Locate the cell with the specified text and output its (x, y) center coordinate. 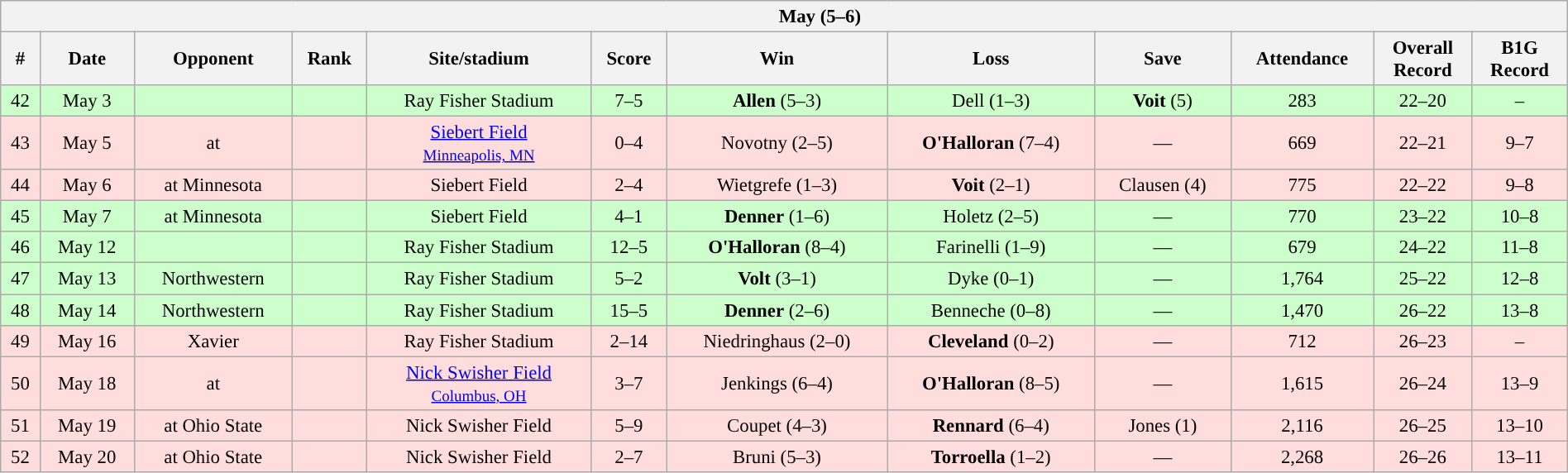
2–14 (629, 341)
13–10 (1520, 425)
43 (20, 144)
50 (20, 384)
22–20 (1422, 101)
May 13 (87, 279)
51 (20, 425)
Denner (1–6) (777, 217)
2–7 (629, 456)
B1GRecord (1520, 58)
Wietgrefe (1–3) (777, 185)
O'Halloran (7–4) (991, 144)
26–24 (1422, 384)
May 3 (87, 101)
Win (777, 58)
Allen (5–3) (777, 101)
Torroella (1–2) (991, 456)
1,764 (1302, 279)
Rennard (6–4) (991, 425)
5–9 (629, 425)
Bruni (5–3) (777, 456)
1,615 (1302, 384)
9–8 (1520, 185)
Holetz (2–5) (991, 217)
# (20, 58)
May 7 (87, 217)
1,470 (1302, 310)
Save (1163, 58)
283 (1302, 101)
2,116 (1302, 425)
Dell (1–3) (991, 101)
Site/stadium (478, 58)
May 12 (87, 247)
Volt (3–1) (777, 279)
2,268 (1302, 456)
Siebert FieldMinneapolis, MN (478, 144)
Clausen (4) (1163, 185)
Dyke (0–1) (991, 279)
May 16 (87, 341)
Cleveland (0–2) (991, 341)
Voit (5) (1163, 101)
O'Halloran (8–5) (991, 384)
44 (20, 185)
Voit (2–1) (991, 185)
Coupet (4–3) (777, 425)
May 14 (87, 310)
Rank (329, 58)
Benneche (0–8) (991, 310)
Denner (2–6) (777, 310)
3–7 (629, 384)
Nick Swisher FieldColumbus, OH (478, 384)
26–25 (1422, 425)
Novotny (2–5) (777, 144)
26–26 (1422, 456)
712 (1302, 341)
Attendance (1302, 58)
O'Halloran (8–4) (777, 247)
May 5 (87, 144)
9–7 (1520, 144)
26–23 (1422, 341)
23–22 (1422, 217)
49 (20, 341)
669 (1302, 144)
13–9 (1520, 384)
Jenkings (6–4) (777, 384)
0–4 (629, 144)
Farinelli (1–9) (991, 247)
775 (1302, 185)
26–22 (1422, 310)
Jones (1) (1163, 425)
22–22 (1422, 185)
Xavier (213, 341)
Score (629, 58)
48 (20, 310)
47 (20, 279)
Opponent (213, 58)
May 6 (87, 185)
42 (20, 101)
May 20 (87, 456)
7–5 (629, 101)
12–5 (629, 247)
13–8 (1520, 310)
10–8 (1520, 217)
Niedringhaus (2–0) (777, 341)
15–5 (629, 310)
13–11 (1520, 456)
25–22 (1422, 279)
52 (20, 456)
May (5–6) (784, 17)
770 (1302, 217)
Loss (991, 58)
Date (87, 58)
22–21 (1422, 144)
May 18 (87, 384)
2–4 (629, 185)
11–8 (1520, 247)
45 (20, 217)
24–22 (1422, 247)
12–8 (1520, 279)
5–2 (629, 279)
May 19 (87, 425)
679 (1302, 247)
OverallRecord (1422, 58)
46 (20, 247)
4–1 (629, 217)
